Identify which cell holds the provided text, then report its (x, y) central coordinate. 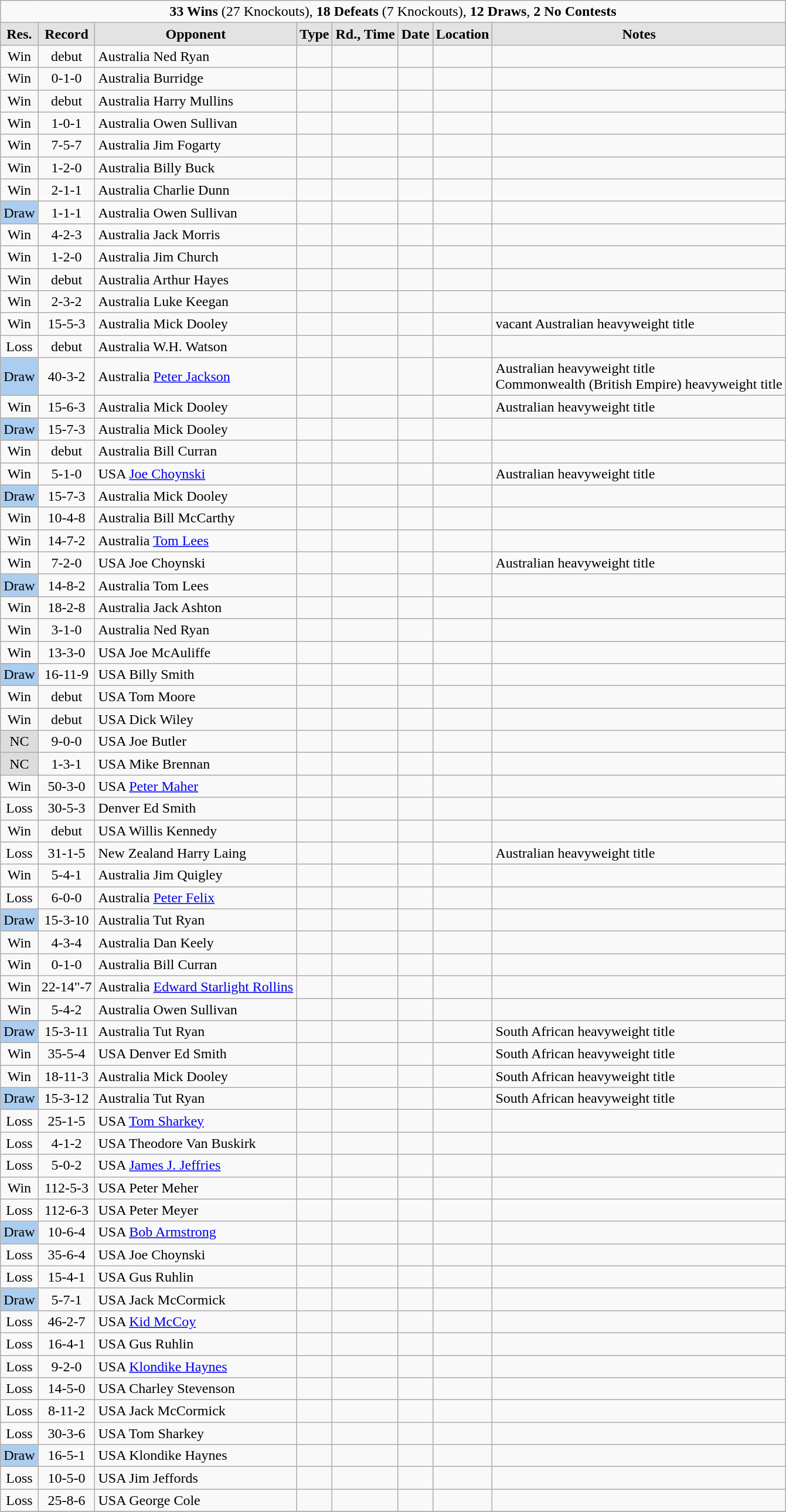
4-2-3 (67, 235)
25-8-6 (67, 1500)
2-3-2 (67, 302)
Australia Billy Buck (196, 168)
15-3-11 (67, 1032)
USA Willis Kennedy (196, 831)
Australia Arthur Hayes (196, 280)
7-2-0 (67, 563)
Australia Jim Fogarty (196, 145)
14-8-2 (67, 585)
40-3-2 (67, 376)
Australia Burridge (196, 79)
15-3-10 (67, 920)
13-3-0 (67, 653)
50-3-0 (67, 786)
USA Dick Wiley (196, 719)
6-0-0 (67, 898)
USA Billy Smith (196, 675)
USA James J. Jeffries (196, 1166)
Notes (639, 34)
USA Joe Butler (196, 742)
15-6-3 (67, 407)
18-2-8 (67, 607)
1-1-1 (67, 212)
15-5-3 (67, 324)
5-0-2 (67, 1166)
USA Theodore Van Buskirk (196, 1143)
3-1-0 (67, 630)
USA Denver Ed Smith (196, 1054)
35-6-4 (67, 1255)
vacant Australian heavyweight title (639, 324)
Australia Bill McCarthy (196, 518)
USA George Cole (196, 1500)
8-11-2 (67, 1411)
5-1-0 (67, 474)
USA Mike Brennan (196, 764)
9-0-0 (67, 742)
Australia Jack Ashton (196, 607)
10-5-0 (67, 1478)
1-3-1 (67, 764)
Res. (19, 34)
Australia Peter Jackson (196, 376)
5-4-2 (67, 1009)
USA Tom Moore (196, 697)
15-4-1 (67, 1277)
USA Charley Stevenson (196, 1389)
Australia Peter Felix (196, 898)
16-11-9 (67, 675)
5-7-1 (67, 1299)
USA Bob Armstrong (196, 1232)
Australia Edward Starlight Rollins (196, 987)
7-5-7 (67, 145)
Denver Ed Smith (196, 808)
Date (415, 34)
30-3-6 (67, 1433)
16-4-1 (67, 1344)
Opponent (196, 34)
4-3-4 (67, 942)
New Zealand Harry Laing (196, 853)
4-1-2 (67, 1143)
10-6-4 (67, 1232)
Australia Dan Keely (196, 942)
30-5-3 (67, 808)
Australia Harry Mullins (196, 101)
Record (67, 34)
18-11-3 (67, 1076)
Australia Charlie Dunn (196, 190)
USA Peter Meyer (196, 1210)
Australian heavyweight titleCommonwealth (British Empire) heavyweight title (639, 376)
25-1-5 (67, 1121)
15-3-12 (67, 1099)
2-1-1 (67, 190)
112-6-3 (67, 1210)
Type (314, 34)
USA Peter Maher (196, 786)
Australia W.H. Watson (196, 346)
5-4-1 (67, 875)
9-2-0 (67, 1367)
Australia Jack Morris (196, 235)
35-5-4 (67, 1054)
22-14"-7 (67, 987)
16-5-1 (67, 1456)
14-7-2 (67, 541)
USA Kid McCoy (196, 1321)
33 Wins (27 Knockouts), 18 Defeats (7 Knockouts), 12 Draws, 2 No Contests (393, 12)
1-0-1 (67, 123)
Australia Jim Quigley (196, 875)
USA Peter Meher (196, 1188)
Australia Jim Church (196, 257)
USA Joe McAuliffe (196, 653)
Australia Luke Keegan (196, 302)
USA Jim Jeffords (196, 1478)
Location (462, 34)
46-2-7 (67, 1321)
Rd., Time (365, 34)
31-1-5 (67, 853)
10-4-8 (67, 518)
112-5-3 (67, 1188)
14-5-0 (67, 1389)
